Return (X, Y) of the center of cell containing provided text 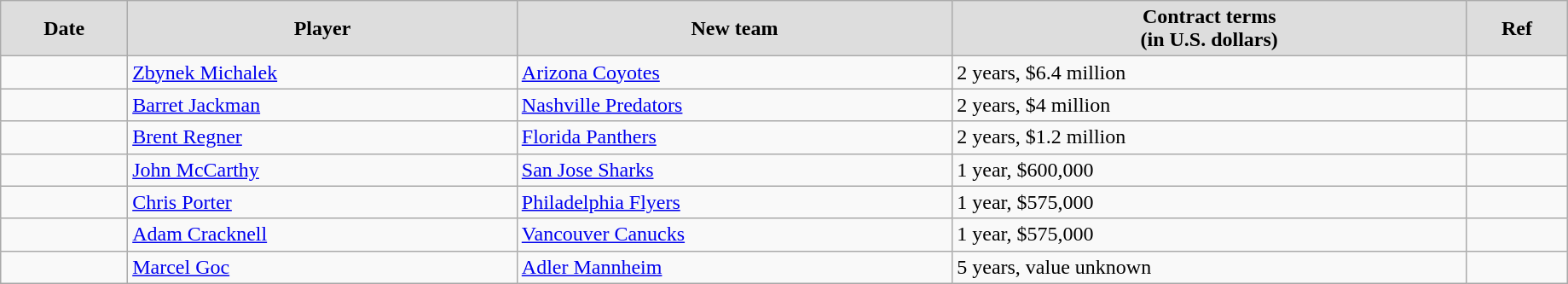
Player (322, 29)
Nashville Predators (734, 105)
Brent Regner (322, 137)
Vancouver Canucks (734, 235)
Adam Cracknell (322, 235)
2 years, $1.2 million (1209, 137)
San Jose Sharks (734, 170)
Zbynek Michalek (322, 72)
John McCarthy (322, 170)
Ref (1518, 29)
Barret Jackman (322, 105)
Marcel Goc (322, 267)
Date (65, 29)
2 years, $6.4 million (1209, 72)
Philadelphia Flyers (734, 202)
Adler Mannheim (734, 267)
New team (734, 29)
1 year, $600,000 (1209, 170)
Arizona Coyotes (734, 72)
Florida Panthers (734, 137)
Contract terms(in U.S. dollars) (1209, 29)
5 years, value unknown (1209, 267)
2 years, $4 million (1209, 105)
Chris Porter (322, 202)
